Determine the (X, Y) coordinate at the center of the cell enclosing the given text.  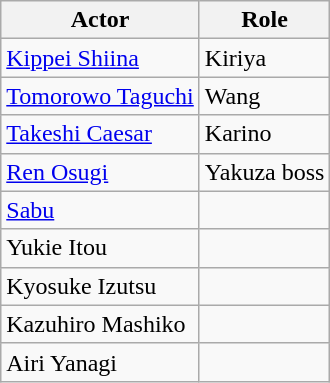
Yukie Itou (100, 248)
Role (264, 20)
Yakuza boss (264, 172)
Actor (100, 20)
Takeshi Caesar (100, 134)
Wang (264, 96)
Sabu (100, 210)
Karino (264, 134)
Ren Osugi (100, 172)
Kippei Shiina (100, 58)
Tomorowo Taguchi (100, 96)
Airi Yanagi (100, 362)
Kyosuke Izutsu (100, 286)
Kazuhiro Mashiko (100, 324)
Kiriya (264, 58)
